Return the (X, Y) coordinate for the center point of the cell that contains the specified text.  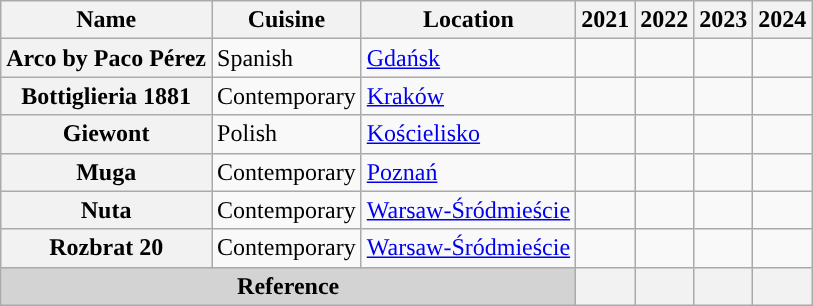
2023 (724, 20)
Poznań (468, 172)
Spanish (287, 58)
Kościelisko (468, 134)
Polish (287, 134)
Gdańsk (468, 58)
2024 (782, 20)
Muga (106, 172)
Location (468, 20)
Reference (288, 286)
Rozbrat 20 (106, 248)
Name (106, 20)
Kraków (468, 96)
Nuta (106, 210)
Giewont (106, 134)
Bottiglieria 1881 (106, 96)
Cuisine (287, 20)
2021 (606, 20)
2022 (664, 20)
Arco by Paco Pérez (106, 58)
